Pinpoint the cell where the given text exists, returning its (x, y) midpoint coordinate. 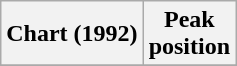
Peakposition (189, 34)
Chart (1992) (72, 34)
